Locate the cell with the specified text and output its (X, Y) center coordinate. 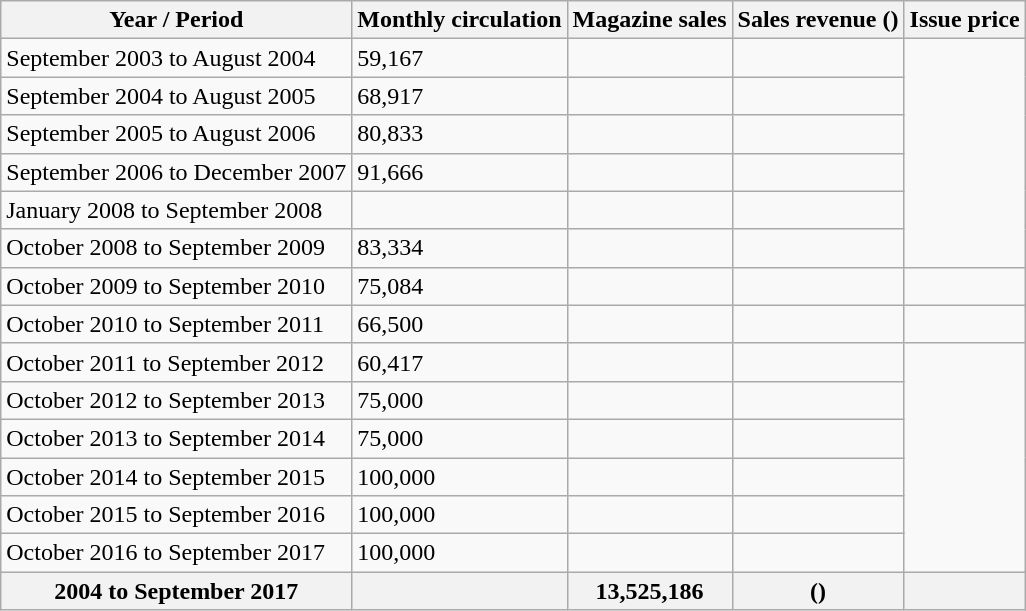
September 2006 to December 2007 (176, 172)
October 2013 to September 2014 (176, 438)
60,417 (460, 362)
() (818, 591)
Year / Period (176, 20)
October 2012 to September 2013 (176, 400)
2004 to September 2017 (176, 591)
68,917 (460, 96)
91,666 (460, 172)
October 2010 to September 2011 (176, 324)
13,525,186 (650, 591)
October 2015 to September 2016 (176, 515)
83,334 (460, 248)
October 2008 to September 2009 (176, 248)
Monthly circulation (460, 20)
66,500 (460, 324)
October 2009 to September 2010 (176, 286)
October 2016 to September 2017 (176, 553)
75,084 (460, 286)
September 2005 to August 2006 (176, 134)
September 2004 to August 2005 (176, 96)
September 2003 to August 2004 (176, 58)
Issue price (964, 20)
October 2011 to September 2012 (176, 362)
October 2014 to September 2015 (176, 477)
59,167 (460, 58)
Sales revenue () (818, 20)
Magazine sales (650, 20)
January 2008 to September 2008 (176, 210)
80,833 (460, 134)
